Locate the cell with the specified text and output its (x, y) center coordinate. 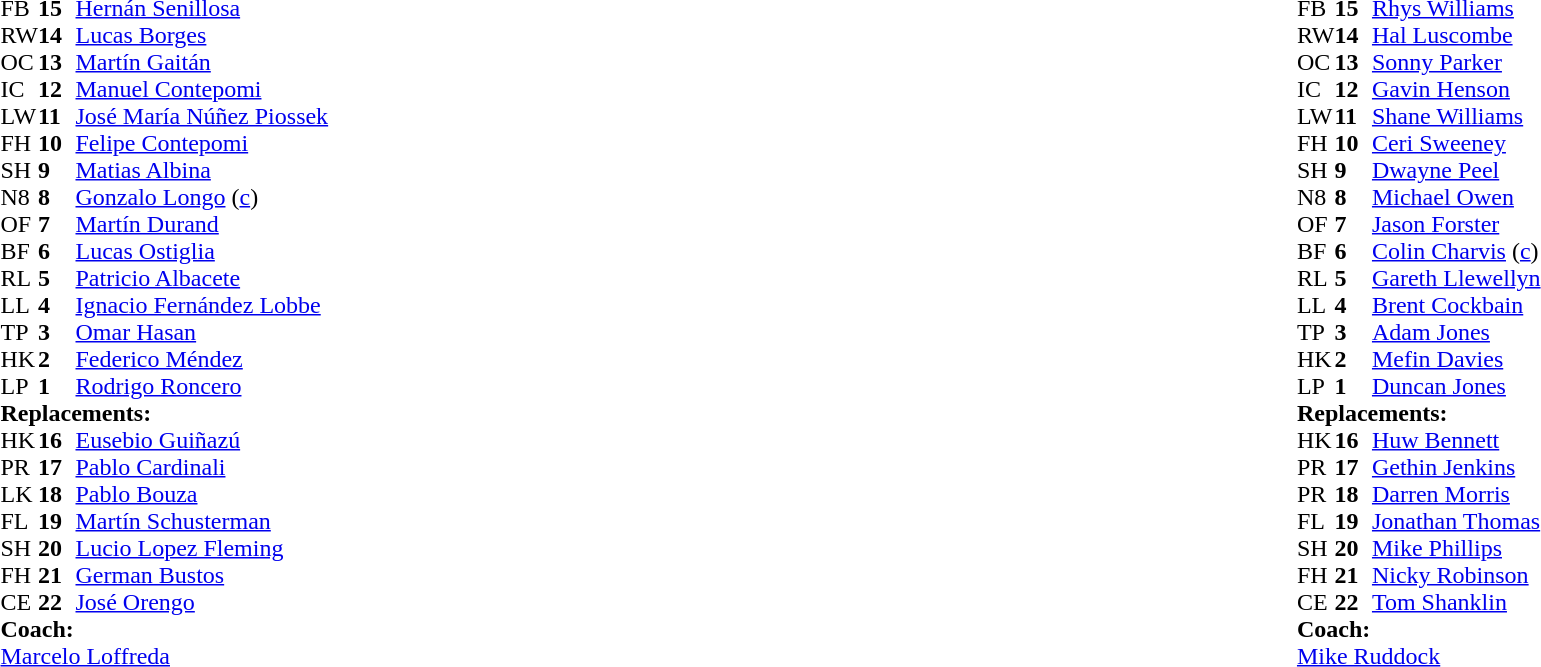
Matias Albina (202, 170)
Sonny Parker (1456, 62)
Lucio Lopez Fleming (202, 548)
Eusebio Guiñazú (202, 440)
Gareth Llewellyn (1456, 278)
Jason Forster (1456, 224)
Jonathan Thomas (1456, 522)
Federico Méndez (202, 360)
Darren Morris (1456, 494)
Dwayne Peel (1456, 170)
Nicky Robinson (1456, 576)
Gavin Henson (1456, 90)
Brent Cockbain (1456, 306)
LK (19, 494)
Lucas Ostiglia (202, 252)
Michael Owen (1456, 198)
Felipe Contepomi (202, 144)
Martín Gaitán (202, 62)
Ignacio Fernández Lobbe (202, 306)
Shane Williams (1456, 116)
José María Núñez Piossek (202, 116)
Colin Charvis (c) (1456, 252)
Hal Luscombe (1456, 36)
Gethin Jenkins (1456, 468)
Huw Bennett (1456, 440)
Pablo Bouza (202, 494)
Omar Hasan (202, 332)
Lucas Borges (202, 36)
Pablo Cardinali (202, 468)
Gonzalo Longo (c) (202, 198)
German Bustos (202, 576)
Adam Jones (1456, 332)
Mefin Davies (1456, 360)
José Orengo (202, 602)
Rodrigo Roncero (202, 386)
Ceri Sweeney (1456, 144)
Patricio Albacete (202, 278)
Martín Durand (202, 224)
Manuel Contepomi (202, 90)
Martín Schusterman (202, 522)
Tom Shanklin (1456, 602)
Mike Phillips (1456, 548)
Duncan Jones (1456, 386)
